Identify which cell holds the provided text, then report its (x, y) central coordinate. 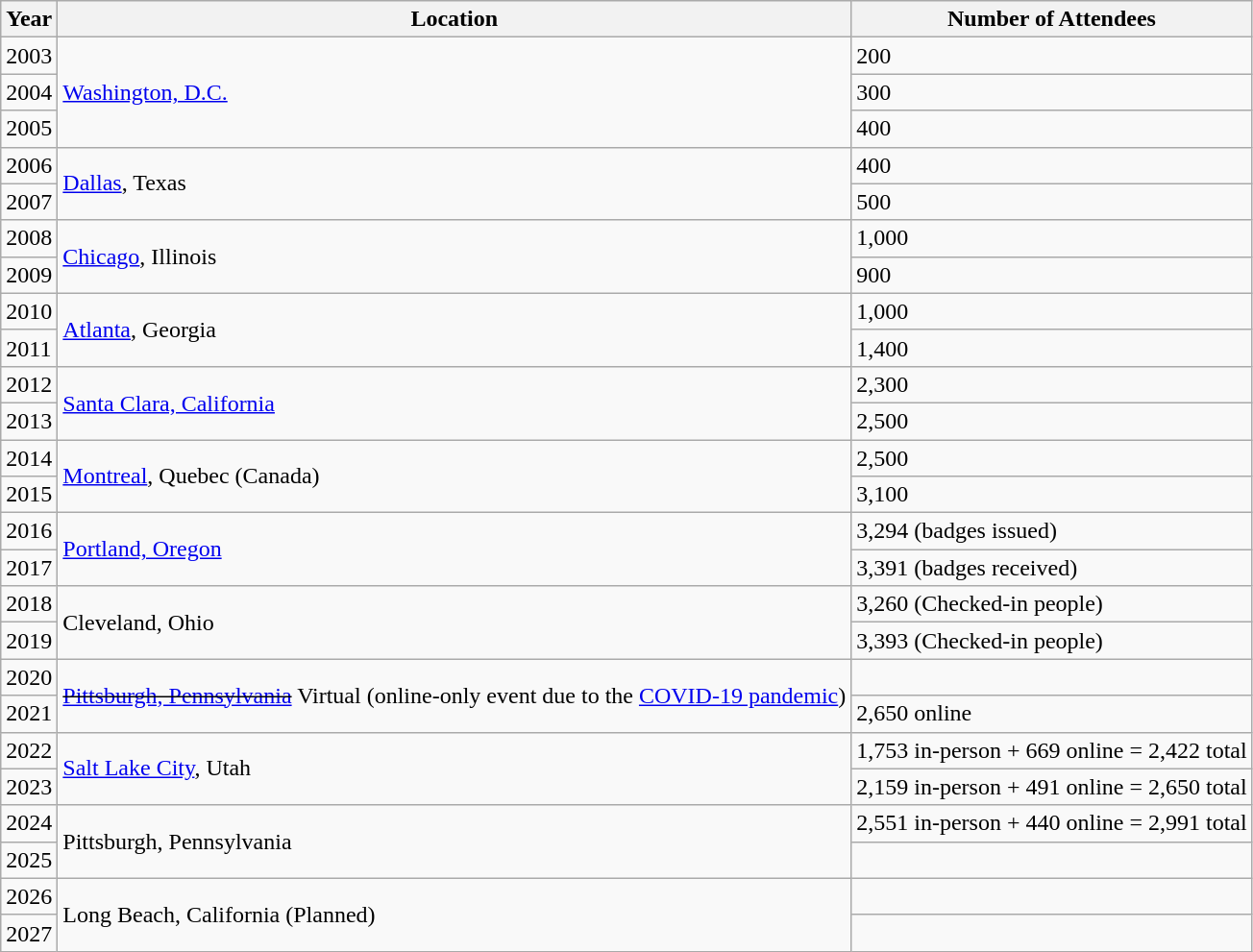
2025 (29, 860)
3,100 (1051, 495)
2006 (29, 165)
2016 (29, 531)
1,400 (1051, 348)
2012 (29, 384)
2015 (29, 495)
Chicago, Illinois (455, 256)
2010 (29, 311)
200 (1051, 56)
2,650 online (1051, 714)
2023 (29, 787)
Location (455, 19)
Atlanta, Georgia (455, 330)
3,393 (Checked-in people) (1051, 641)
Washington, D.C. (455, 92)
Cleveland, Ohio (455, 622)
2013 (29, 421)
Pittsburgh, Pennsylvania (455, 842)
Dallas, Texas (455, 183)
500 (1051, 202)
Salt Lake City, Utah (455, 769)
2003 (29, 56)
2018 (29, 604)
2004 (29, 92)
2020 (29, 677)
2009 (29, 275)
3,260 (Checked-in people) (1051, 604)
Number of Attendees (1051, 19)
2022 (29, 750)
900 (1051, 275)
3,391 (badges received) (1051, 568)
2026 (29, 896)
Pittsburgh, Pennsylvania Virtual (online-only event due to the COVID-19 pandemic) (455, 696)
2005 (29, 129)
2,551 in-person + 440 online = 2,991 total (1051, 823)
300 (1051, 92)
2014 (29, 458)
2019 (29, 641)
3,294 (badges issued) (1051, 531)
Year (29, 19)
2024 (29, 823)
2021 (29, 714)
2,300 (1051, 384)
2011 (29, 348)
Long Beach, California (Planned) (455, 915)
2,159 in-person + 491 online = 2,650 total (1051, 787)
2027 (29, 933)
Santa Clara, California (455, 403)
Portland, Oregon (455, 549)
Montreal, Quebec (Canada) (455, 476)
2017 (29, 568)
1,753 in-person + 669 online = 2,422 total (1051, 750)
2007 (29, 202)
2008 (29, 238)
